Determine the [x, y] coordinate at the center of the cell enclosing the given text.  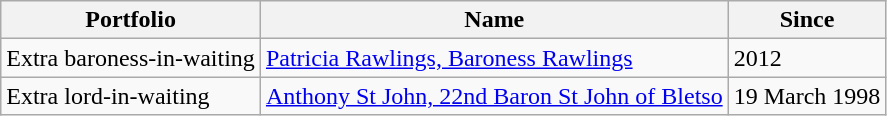
Portfolio [131, 20]
Anthony St John, 22nd Baron St John of Bletso [494, 96]
Since [807, 20]
2012 [807, 58]
Extra baroness-in-waiting [131, 58]
Name [494, 20]
Patricia Rawlings, Baroness Rawlings [494, 58]
Extra lord-in-waiting [131, 96]
19 March 1998 [807, 96]
